Find where the given text appears and provide that cell's center as (x, y) coordinate. 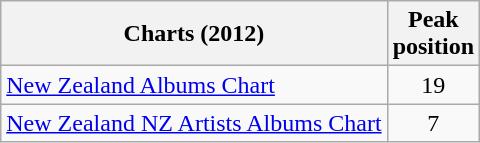
19 (433, 85)
New Zealand NZ Artists Albums Chart (194, 123)
New Zealand Albums Chart (194, 85)
Charts (2012) (194, 34)
Peakposition (433, 34)
7 (433, 123)
